Provide the [x, y] coordinate of the cell's center where the given text is located.  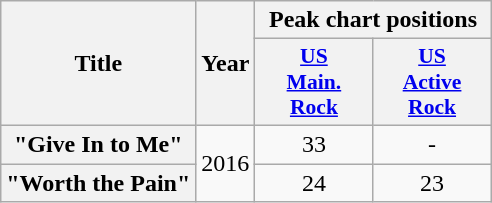
2016 [226, 163]
Year [226, 64]
USActiveRock [432, 82]
24 [314, 183]
- [432, 144]
"Worth the Pain" [98, 183]
Title [98, 64]
23 [432, 183]
USMain.Rock [314, 82]
"Give In to Me" [98, 144]
Peak chart positions [373, 20]
33 [314, 144]
